Return the [X, Y] coordinate for the center point of the cell that contains the specified text.  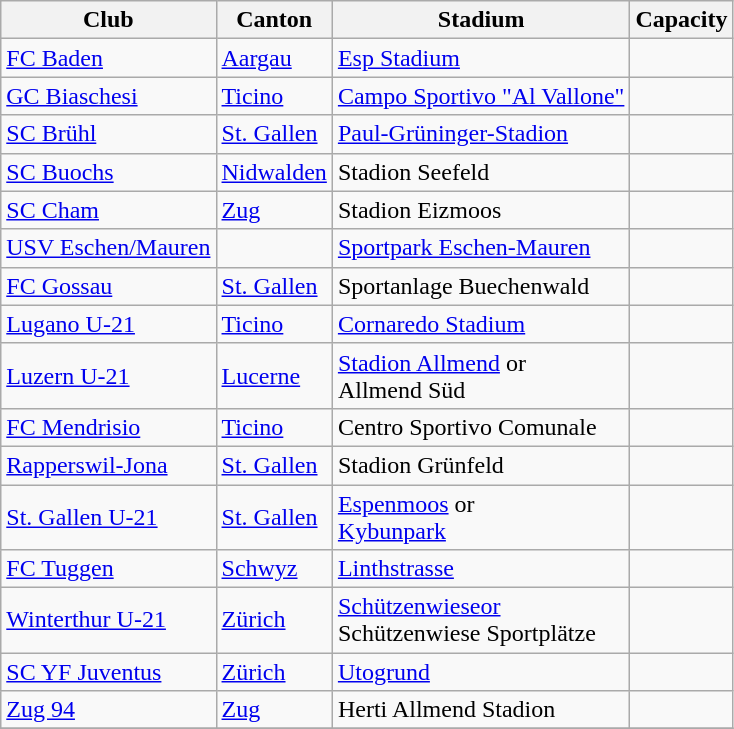
Club [108, 20]
Schwyz [274, 569]
FC Tuggen [108, 569]
Linthstrasse [481, 569]
SC Cham [108, 210]
Lucerne [274, 376]
Canton [274, 20]
Capacity [682, 20]
SC Buochs [108, 172]
FC Baden [108, 58]
Stadion Allmend orAllmend Süd [481, 376]
USV Eschen/Mauren [108, 248]
Lugano U-21 [108, 324]
Nidwalden [274, 172]
Sportpark Eschen-Mauren [481, 248]
SC YF Juventus [108, 672]
Utogrund [481, 672]
Rapperswil-Jona [108, 465]
Stadium [481, 20]
SchützenwieseorSchützenwiese Sportplätze [481, 620]
FC Mendrisio [108, 427]
Espenmoos orKybunpark [481, 516]
Luzern U-21 [108, 376]
Stadion Eizmoos [481, 210]
Cornaredo Stadium [481, 324]
Esp Stadium [481, 58]
Aargau [274, 58]
SC Brühl [108, 134]
FC Gossau [108, 286]
Stadion Grünfeld [481, 465]
Winterthur U-21 [108, 620]
Stadion Seefeld [481, 172]
Zug 94 [108, 710]
Sportanlage Buechenwald [481, 286]
Herti Allmend Stadion [481, 710]
GC Biaschesi [108, 96]
Campo Sportivo "Al Vallone" [481, 96]
Paul-Grüninger-Stadion [481, 134]
St. Gallen U-21 [108, 516]
Centro Sportivo Comunale [481, 427]
